Search for the cell housing the specified text and yield its (x, y) center coordinate. 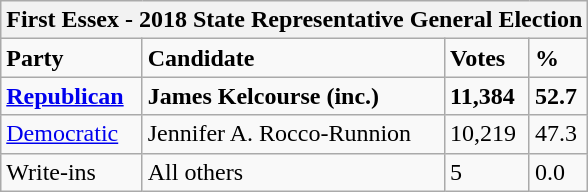
% (558, 58)
47.3 (558, 134)
Write-ins (72, 172)
Votes (488, 58)
11,384 (488, 96)
0.0 (558, 172)
First Essex - 2018 State Representative General Election (294, 20)
Party (72, 58)
Republican (72, 96)
5 (488, 172)
All others (293, 172)
James Kelcourse (inc.) (293, 96)
Candidate (293, 58)
Jennifer A. Rocco-Runnion (293, 134)
Democratic (72, 134)
52.7 (558, 96)
10,219 (488, 134)
